Scan for the cell matching the given text and deliver its (x, y) coordinate at center. 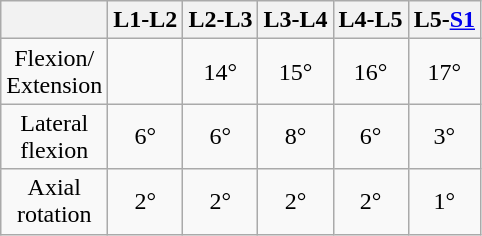
L4-L5 (370, 20)
Flexion/Extension (54, 72)
3° (444, 136)
L5-S1 (444, 20)
8° (296, 136)
14° (220, 72)
Axialrotation (54, 202)
L1-L2 (146, 20)
L3-L4 (296, 20)
1° (444, 202)
Lateralflexion (54, 136)
17° (444, 72)
15° (296, 72)
16° (370, 72)
L2-L3 (220, 20)
